Capture the cell that displays the provided text and extract its [x, y] central coordinate. 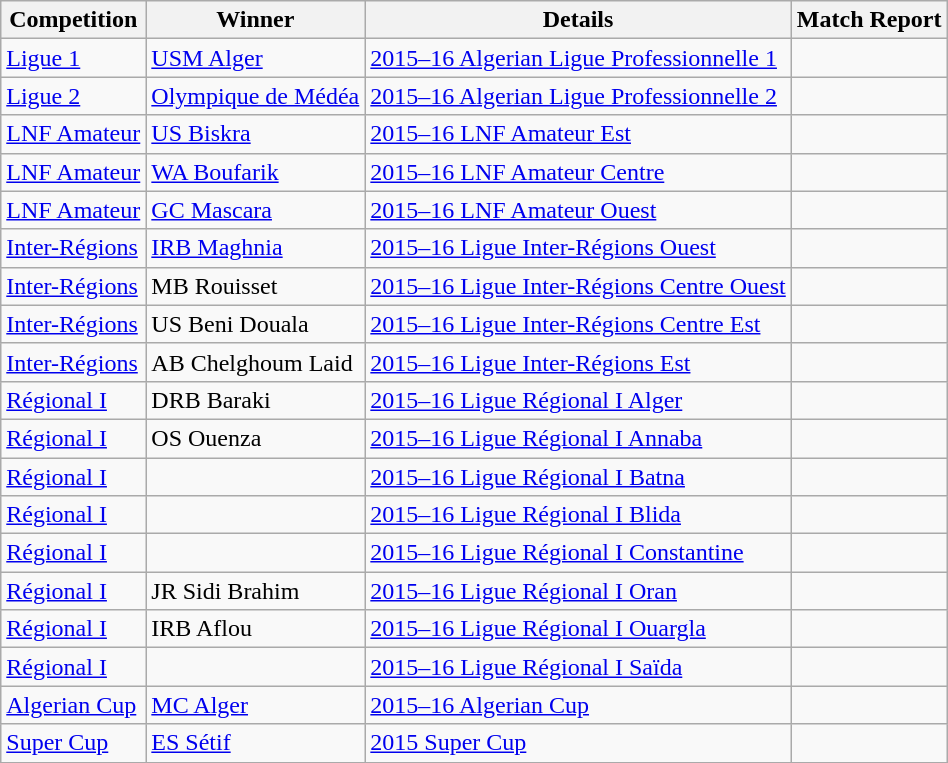
DRB Baraki [256, 400]
2015–16 LNF Amateur Ouest [578, 210]
Winner [256, 20]
2015–16 Ligue Régional I Oran [578, 591]
Super Cup [74, 743]
IRB Aflou [256, 629]
2015 Super Cup [578, 743]
OS Ouenza [256, 438]
ES Sétif [256, 743]
Olympique de Médéa [256, 96]
US Biskra [256, 134]
MB Rouisset [256, 286]
2015–16 Algerian Cup [578, 705]
MC Alger [256, 705]
2015–16 Ligue Régional I Batna [578, 477]
2015–16 Ligue Régional I Alger [578, 400]
2015–16 Algerian Ligue Professionnelle 2 [578, 96]
2015–16 Ligue Inter-Régions Ouest [578, 248]
IRB Maghnia [256, 248]
Details [578, 20]
2015–16 LNF Amateur Centre [578, 172]
Competition [74, 20]
USM Alger [256, 58]
JR Sidi Brahim [256, 591]
AB Chelghoum Laid [256, 362]
2015–16 Ligue Régional I Ouargla [578, 629]
2015–16 Ligue Inter-Régions Centre Est [578, 324]
2015–16 Ligue Inter-Régions Centre Ouest [578, 286]
Ligue 2 [74, 96]
2015–16 Ligue Inter-Régions Est [578, 362]
2015–16 Ligue Régional I Annaba [578, 438]
Algerian Cup [74, 705]
WA Boufarik [256, 172]
2015–16 Ligue Régional I Saïda [578, 667]
US Beni Douala [256, 324]
2015–16 Ligue Régional I Constantine [578, 553]
Match Report [869, 20]
2015–16 Ligue Régional I Blida [578, 515]
2015–16 Algerian Ligue Professionnelle 1 [578, 58]
2015–16 LNF Amateur Est [578, 134]
Ligue 1 [74, 58]
GC Mascara [256, 210]
